Return [X, Y] of the center of cell containing provided text 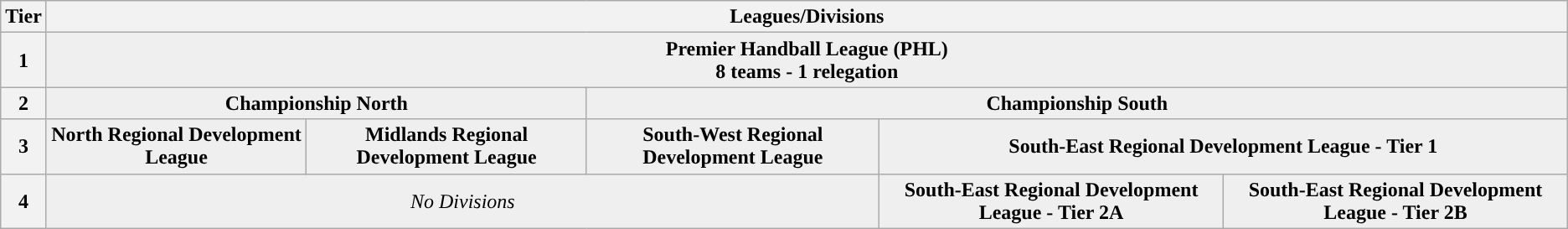
Leagues/Divisions [807, 17]
4 [23, 201]
South-East Regional Development League - Tier 1 [1223, 146]
3 [23, 146]
Championship South [1077, 103]
1 [23, 60]
Championship North [317, 103]
No Divisions [462, 201]
North Regional Development League [176, 146]
South-East Regional Development League - Tier 2B [1395, 201]
Tier [23, 17]
Premier Handball League (PHL)8 teams - 1 relegation [807, 60]
South-West Regional Development League [732, 146]
South-East Regional Development League - Tier 2A [1050, 201]
Midlands Regional Development League [447, 146]
2 [23, 103]
